Search for the cell housing the specified text and yield its [x, y] center coordinate. 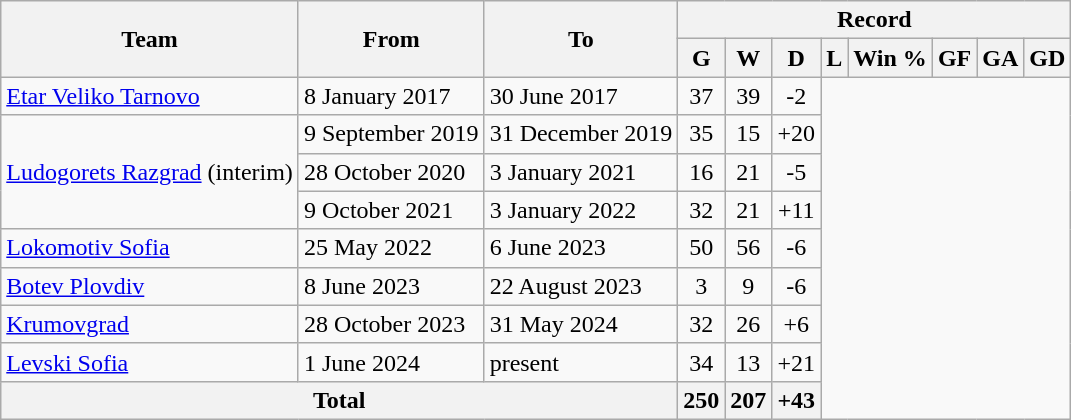
-2 [796, 96]
L [834, 58]
present [581, 362]
9 September 2019 [391, 134]
3 January 2022 [581, 210]
+21 [796, 362]
W [748, 58]
-5 [796, 172]
13 [748, 362]
+11 [796, 210]
50 [702, 248]
207 [748, 400]
Win % [890, 58]
3 [702, 286]
250 [702, 400]
Lokomotiv Sofia [150, 248]
Team [150, 39]
1 June 2024 [391, 362]
8 June 2023 [391, 286]
31 May 2024 [581, 324]
16 [702, 172]
From [391, 39]
+43 [796, 400]
31 December 2019 [581, 134]
Etar Veliko Tarnovo [150, 96]
+20 [796, 134]
GD [1048, 58]
6 June 2023 [581, 248]
35 [702, 134]
28 October 2020 [391, 172]
Ludogorets Razgrad (interim) [150, 172]
25 May 2022 [391, 248]
Total [340, 400]
Botev Plovdiv [150, 286]
22 August 2023 [581, 286]
GA [1000, 58]
Krumovgrad [150, 324]
28 October 2023 [391, 324]
G [702, 58]
26 [748, 324]
To [581, 39]
GF [954, 58]
D [796, 58]
30 June 2017 [581, 96]
37 [702, 96]
39 [748, 96]
9 October 2021 [391, 210]
15 [748, 134]
3 January 2021 [581, 172]
8 January 2017 [391, 96]
9 [748, 286]
+6 [796, 324]
Levski Sofia [150, 362]
Record [874, 20]
56 [748, 248]
34 [702, 362]
